Return the (x, y) coordinate for the center point of the cell that contains the specified text.  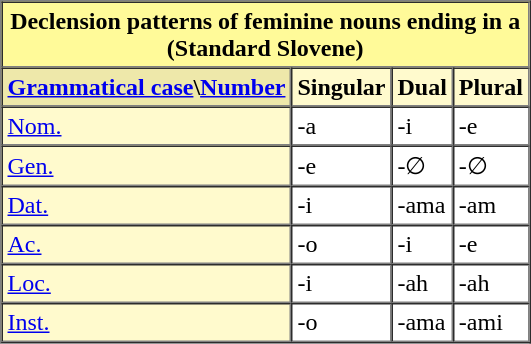
Loc. (147, 284)
Plural (491, 88)
Nom. (147, 126)
Grammatical case\Number (147, 88)
-a (341, 126)
-am (491, 206)
Ac. (147, 244)
-ami (491, 322)
Dual (422, 88)
Dat. (147, 206)
Inst. (147, 322)
Singular (341, 88)
Declension patterns of feminine nouns ending in a(Standard Slovene) (266, 35)
Gen. (147, 166)
